Provide the [X, Y] coordinate of the cell's center where the given text is located.  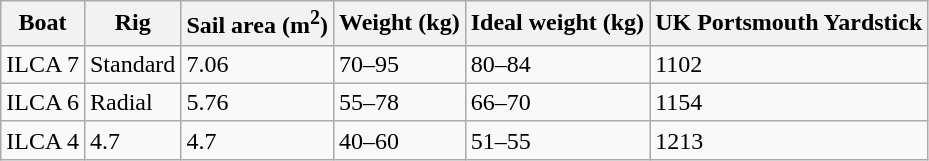
ILCA 7 [43, 64]
Rig [132, 24]
Standard [132, 64]
Sail area (m2) [258, 24]
55–78 [399, 102]
1213 [789, 140]
Weight (kg) [399, 24]
5.76 [258, 102]
80–84 [557, 64]
1102 [789, 64]
Ideal weight (kg) [557, 24]
1154 [789, 102]
66–70 [557, 102]
51–55 [557, 140]
40–60 [399, 140]
70–95 [399, 64]
ILCA 6 [43, 102]
7.06 [258, 64]
UK Portsmouth Yardstick [789, 24]
Radial [132, 102]
Boat [43, 24]
ILCA 4 [43, 140]
